From the cell containing the given text, extract its center point as (x, y) coordinate. 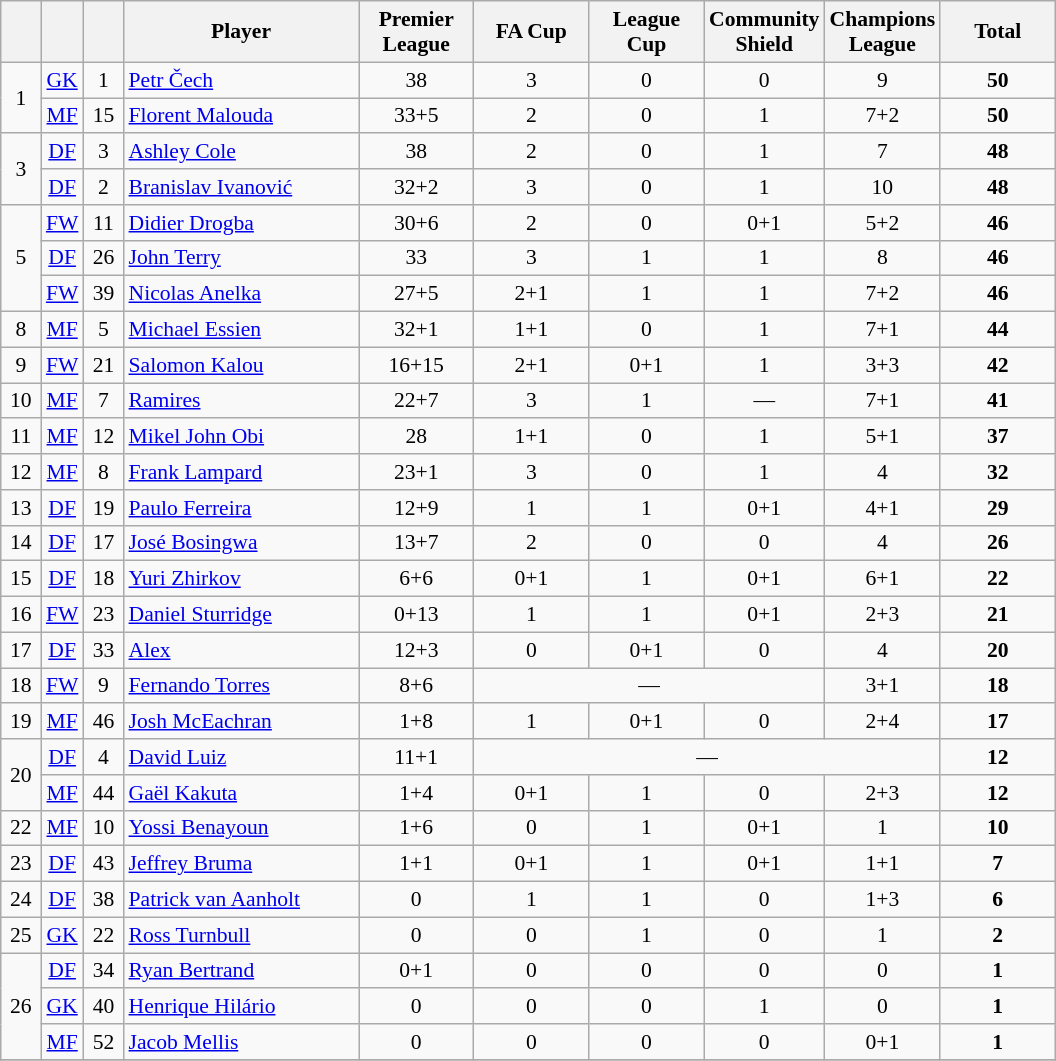
Florent Malouda (242, 116)
1+3 (882, 900)
2+4 (882, 722)
30+6 (416, 223)
Josh McEachran (242, 722)
Ross Turnbull (242, 935)
FA Cup (532, 32)
40 (103, 1007)
Daniel Sturridge (242, 615)
34 (103, 971)
Branislav Ivanović (242, 187)
Ashley Cole (242, 152)
3+3 (882, 365)
23+1 (416, 472)
Frank Lampard (242, 472)
13 (21, 508)
3+1 (882, 686)
John Terry (242, 258)
0+13 (416, 615)
5+2 (882, 223)
42 (998, 365)
6 (998, 900)
37 (998, 437)
29 (998, 508)
32 (998, 472)
27+5 (416, 294)
Yuri Zhirkov (242, 579)
4+1 (882, 508)
6+1 (882, 579)
Ryan Bertrand (242, 971)
1+4 (416, 793)
José Bosingwa (242, 543)
Premier League (416, 32)
14 (21, 543)
28 (416, 437)
Salomon Kalou (242, 365)
12+3 (416, 650)
Fernando Torres (242, 686)
Alex (242, 650)
David Luiz (242, 757)
6+6 (416, 579)
Henrique Hilário (242, 1007)
Paulo Ferreira (242, 508)
Didier Drogba (242, 223)
32+1 (416, 330)
Patrick van Aanholt (242, 900)
16+15 (416, 365)
52 (103, 1042)
Yossi Benayoun (242, 828)
8+6 (416, 686)
Jacob Mellis (242, 1042)
12+9 (416, 508)
Nicolas Anelka (242, 294)
24 (21, 900)
Player (242, 32)
League Cup (646, 32)
1+8 (416, 722)
13+7 (416, 543)
32+2 (416, 187)
39 (103, 294)
5+1 (882, 437)
25 (21, 935)
11+1 (416, 757)
Champions League (882, 32)
Michael Essien (242, 330)
Ramires (242, 401)
Jeffrey Bruma (242, 864)
Mikel John Obi (242, 437)
22+7 (416, 401)
41 (998, 401)
16 (21, 615)
Petr Čech (242, 80)
33+5 (416, 116)
Community Shield (764, 32)
43 (103, 864)
Gaël Kakuta (242, 793)
Total (998, 32)
1+6 (416, 828)
